Search for the cell housing the specified text and yield its [x, y] center coordinate. 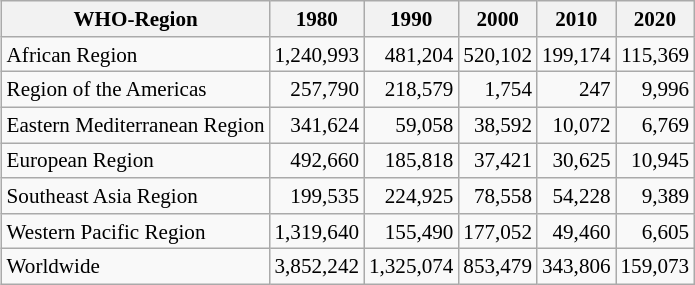
520,102 [498, 54]
224,925 [411, 196]
853,479 [498, 266]
1980 [317, 18]
2010 [576, 18]
1,325,074 [411, 266]
218,579 [411, 90]
38,592 [498, 124]
African Region [136, 54]
European Region [136, 160]
Region of the Americas [136, 90]
1,240,993 [317, 54]
247 [576, 90]
115,369 [656, 54]
6,605 [656, 230]
9,996 [656, 90]
257,790 [317, 90]
6,769 [656, 124]
59,058 [411, 124]
54,228 [576, 196]
30,625 [576, 160]
Eastern Mediterranean Region [136, 124]
2000 [498, 18]
481,204 [411, 54]
3,852,242 [317, 266]
199,535 [317, 196]
78,558 [498, 196]
199,174 [576, 54]
1,319,640 [317, 230]
2020 [656, 18]
49,460 [576, 230]
1,754 [498, 90]
10,072 [576, 124]
155,490 [411, 230]
177,052 [498, 230]
37,421 [498, 160]
343,806 [576, 266]
9,389 [656, 196]
Southeast Asia Region [136, 196]
Western Pacific Region [136, 230]
1990 [411, 18]
185,818 [411, 160]
WHO-Region [136, 18]
10,945 [656, 160]
341,624 [317, 124]
492,660 [317, 160]
159,073 [656, 266]
Worldwide [136, 266]
